Pinpoint the cell where the given text exists, returning its [X, Y] midpoint coordinate. 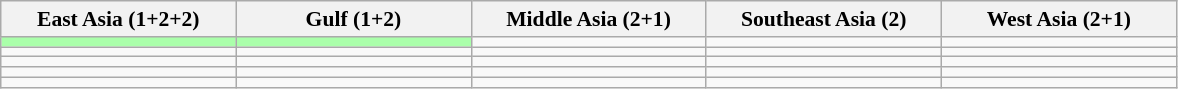
Middle Asia (2+1) [588, 19]
Gulf (1+2) [354, 19]
East Asia (1+2+2) [118, 19]
Southeast Asia (2) [824, 19]
West Asia (2+1) [1058, 19]
